Return [X, Y] of the center of cell containing provided text 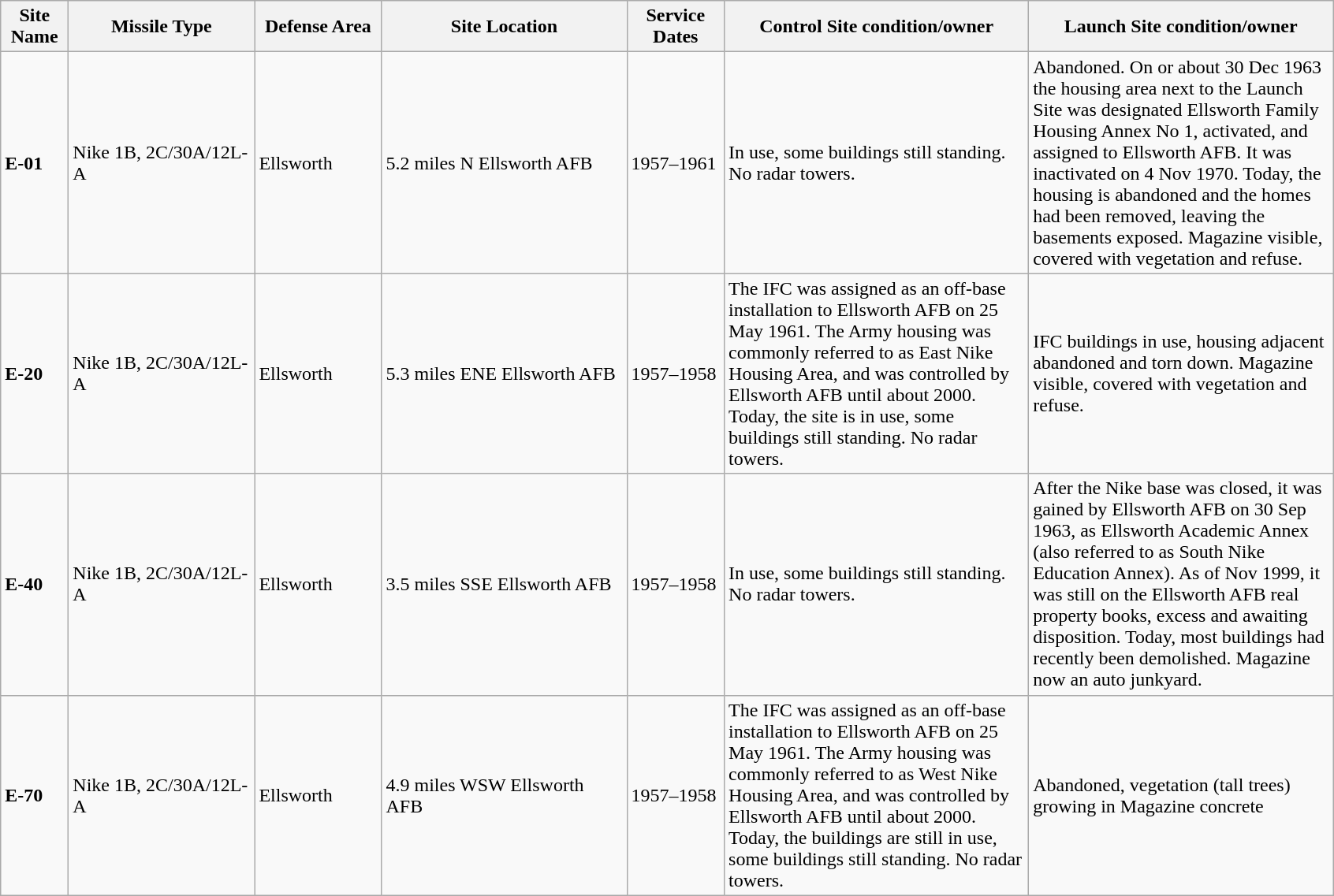
4.9 miles WSW Ellsworth AFB [505, 795]
Missile Type [162, 27]
Control Site condition/owner [877, 27]
E-70 [35, 795]
Defense Area [319, 27]
E-01 [35, 162]
E-20 [35, 374]
1957–1961 [676, 162]
E-40 [35, 585]
5.3 miles ENE Ellsworth AFB [505, 374]
Service Dates [676, 27]
Site Location [505, 27]
Site Name [35, 27]
Launch Site condition/owner [1181, 27]
5.2 miles N Ellsworth AFB [505, 162]
Abandoned, vegetation (tall trees) growing in Magazine concrete [1181, 795]
3.5 miles SSE Ellsworth AFB [505, 585]
IFC buildings in use, housing adjacent abandoned and torn down. Magazine visible, covered with vegetation and refuse. [1181, 374]
